Extract the [x, y] coordinate from the center of the cell holding the provided text.  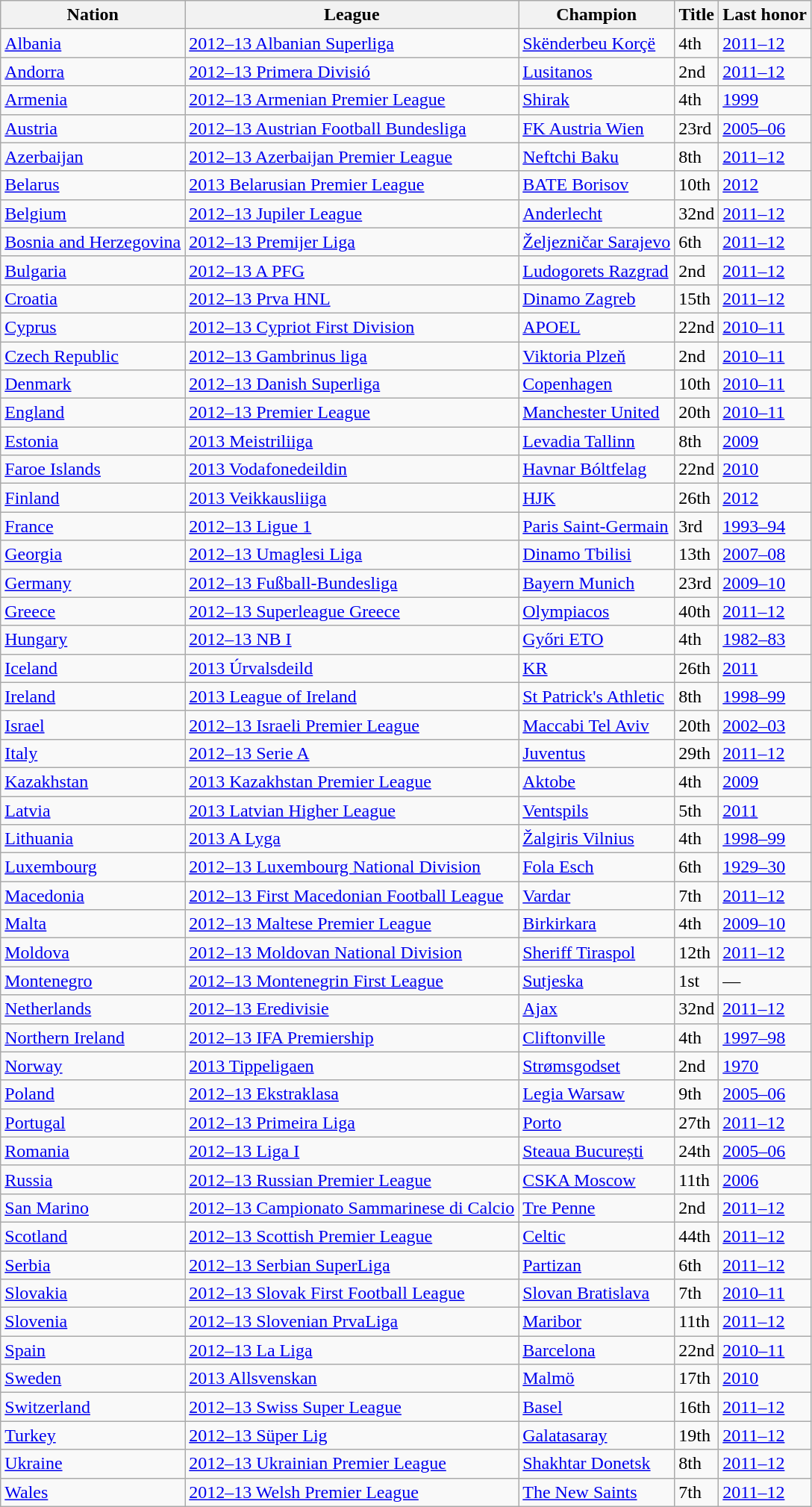
Armenia [93, 100]
16th [697, 1407]
2012–13 First Macedonian Football League [352, 896]
Northern Ireland [93, 1038]
2012–13 Ekstraklasa [352, 1094]
Porto [597, 1123]
1970 [765, 1066]
Lusitanos [597, 72]
Sutjeska [597, 981]
27th [697, 1123]
Ludogorets Razgrad [597, 270]
2013 Kazakhstan Premier League [352, 781]
Norway [93, 1066]
2013 Vodafonedeildin [352, 469]
Greece [93, 611]
2012–13 Cypriot First Division [352, 327]
Last honor [765, 15]
Shakhtar Donetsk [597, 1464]
League [352, 15]
2012–13 Premijer Liga [352, 242]
Manchester United [597, 413]
Legia Warsaw [597, 1094]
2012–13 Campionato Sammarinese di Calcio [352, 1208]
Žalgiris Vilnius [597, 839]
2012–13 Israeli Premier League [352, 725]
2002–03 [765, 725]
Italy [93, 753]
Israel [93, 725]
Sheriff Tiraspol [597, 952]
Latvia [93, 810]
2013 Veikkausliiga [352, 498]
2012–13 Maltese Premier League [352, 924]
2006 [765, 1179]
2013 A Lyga [352, 839]
Iceland [93, 668]
2012–13 Ukrainian Premier League [352, 1464]
1993–94 [765, 526]
Basel [597, 1407]
Hungary [93, 640]
2012–13 Jupiler League [352, 213]
Sweden [93, 1379]
HJK [597, 498]
Skënderbeu Korçë [597, 43]
Birkirkara [597, 924]
44th [697, 1236]
Belarus [93, 185]
Barcelona [597, 1350]
Malta [93, 924]
Neftchi Baku [597, 157]
Ireland [93, 696]
Netherlands [93, 1009]
2012–13 Albanian Superliga [352, 43]
2012–13 Danish Superliga [352, 384]
Andorra [93, 72]
Portugal [93, 1123]
2012–13 IFA Premiership [352, 1038]
Nation [93, 15]
1982–83 [765, 640]
Anderlecht [597, 213]
2012–13 Premier League [352, 413]
France [93, 526]
9th [697, 1094]
2012–13 Gambrinus liga [352, 356]
19th [697, 1435]
APOEL [597, 327]
2012–13 Eredivisie [352, 1009]
2012–13 Slovak First Football League [352, 1294]
Galatasaray [597, 1435]
24th [697, 1151]
Georgia [93, 555]
2012–13 Azerbaijan Premier League [352, 157]
40th [697, 611]
2012–13 Russian Premier League [352, 1179]
2012–13 Fußball-Bundesliga [352, 583]
England [93, 413]
2012–13 Superleague Greece [352, 611]
1929–30 [765, 867]
Dinamo Zagreb [597, 299]
Shirak [597, 100]
Luxembourg [93, 867]
Maribor [597, 1322]
Kazakhstan [93, 781]
2012–13 Austrian Football Bundesliga [352, 128]
13th [697, 555]
Finland [93, 498]
2012–13 Primeira Liga [352, 1123]
San Marino [93, 1208]
2012–13 La Liga [352, 1350]
2012–13 Slovenian PrvaLiga [352, 1322]
Slovan Bratislava [597, 1294]
2012–13 Luxembourg National Division [352, 867]
2012–13 Serbian SuperLiga [352, 1265]
2012–13 Swiss Super League [352, 1407]
Bayern Munich [597, 583]
2013 Allsvenskan [352, 1379]
Russia [93, 1179]
2013 Latvian Higher League [352, 810]
Fola Esch [597, 867]
Champion [597, 15]
Steaua București [597, 1151]
2012–13 Liga I [352, 1151]
The New Saints [597, 1492]
— [765, 981]
Paris Saint-Germain [597, 526]
2012–13 Moldovan National Division [352, 952]
Azerbaijan [93, 157]
Denmark [93, 384]
Ajax [597, 1009]
Montenegro [93, 981]
FK Austria Wien [597, 128]
2012–13 NB I [352, 640]
Spain [93, 1350]
Aktobe [597, 781]
Partizan [597, 1265]
Macedonia [93, 896]
Tre Penne [597, 1208]
Austria [93, 128]
Albania [93, 43]
Turkey [93, 1435]
Havnar Bóltfelag [597, 469]
Croatia [93, 299]
Romania [93, 1151]
12th [697, 952]
Slovakia [93, 1294]
2012–13 Umaglesi Liga [352, 555]
3rd [697, 526]
Wales [93, 1492]
2012–13 Prva HNL [352, 299]
17th [697, 1379]
KR [597, 668]
Ventspils [597, 810]
Viktoria Plzeň [597, 356]
Bulgaria [93, 270]
2013 Tippeligaen [352, 1066]
Bosnia and Herzegovina [93, 242]
Estonia [93, 441]
2012–13 Welsh Premier League [352, 1492]
2012–13 Montenegrin First League [352, 981]
Celtic [597, 1236]
Cyprus [93, 327]
Dinamo Tbilisi [597, 555]
Maccabi Tel Aviv [597, 725]
Poland [93, 1094]
Moldova [93, 952]
1999 [765, 100]
Lithuania [93, 839]
Željezničar Sarajevo [597, 242]
Serbia [93, 1265]
Levadia Tallinn [597, 441]
Slovenia [93, 1322]
5th [697, 810]
Malmö [597, 1379]
2007–08 [765, 555]
St Patrick's Athletic [597, 696]
Olympiacos [597, 611]
2012–13 Primera Divisió [352, 72]
Faroe Islands [93, 469]
Győri ETO [597, 640]
CSKA Moscow [597, 1179]
Scotland [93, 1236]
2013 Meistriliiga [352, 441]
1st [697, 981]
Vardar [597, 896]
2012–13 Ligue 1 [352, 526]
1997–98 [765, 1038]
Juventus [597, 753]
Switzerland [93, 1407]
2012–13 Süper Lig [352, 1435]
Strømsgodset [597, 1066]
Czech Republic [93, 356]
BATE Borisov [597, 185]
2012–13 Serie A [352, 753]
29th [697, 753]
Title [697, 15]
Germany [93, 583]
2012–13 A PFG [352, 270]
Belgium [93, 213]
2012–13 Scottish Premier League [352, 1236]
15th [697, 299]
2012–13 Armenian Premier League [352, 100]
2013 League of Ireland [352, 696]
2013 Úrvalsdeild [352, 668]
2013 Belarusian Premier League [352, 185]
Cliftonville [597, 1038]
Copenhagen [597, 384]
Ukraine [93, 1464]
